Find where the given text appears and provide that cell's center as [X, Y] coordinate. 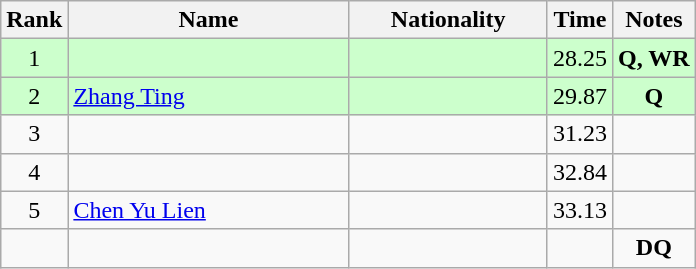
Zhang Ting [208, 96]
3 [34, 134]
Name [208, 20]
31.23 [580, 134]
Rank [34, 20]
2 [34, 96]
Nationality [448, 20]
32.84 [580, 172]
Chen Yu Lien [208, 210]
Notes [654, 20]
33.13 [580, 210]
Q [654, 96]
4 [34, 172]
5 [34, 210]
Q, WR [654, 58]
DQ [654, 248]
1 [34, 58]
28.25 [580, 58]
29.87 [580, 96]
Time [580, 20]
